Find where the given text appears and provide that cell's center as [X, Y] coordinate. 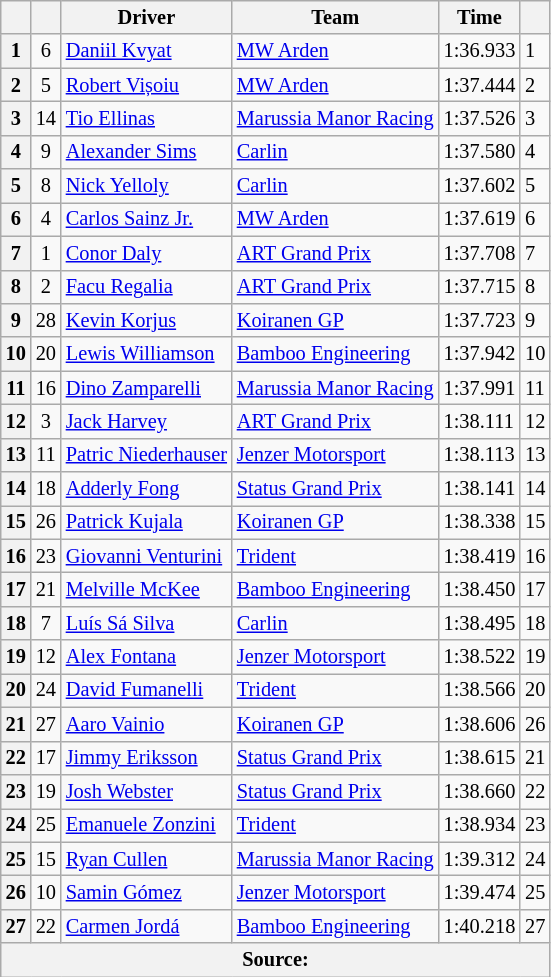
Luís Sá Silva [146, 623]
Source: [276, 960]
1:39.312 [480, 859]
1:37.444 [480, 85]
Tio Ellinas [146, 118]
1:39.474 [480, 892]
1:38.419 [480, 556]
1:37.602 [480, 186]
Aaro Vainio [146, 724]
Emanuele Zonzini [146, 825]
Nick Yelloly [146, 186]
Lewis Williamson [146, 354]
1:37.708 [480, 253]
1:37.942 [480, 354]
Patrick Kujala [146, 522]
1:38.566 [480, 690]
Driver [146, 17]
Conor Daly [146, 253]
1:38.606 [480, 724]
28 [46, 320]
1:38.450 [480, 589]
1:38.934 [480, 825]
Jimmy Eriksson [146, 758]
Robert Vișoiu [146, 85]
1:38.660 [480, 791]
1:37.715 [480, 287]
1:37.580 [480, 152]
1:37.723 [480, 320]
1:38.113 [480, 455]
Carmen Jordá [146, 926]
1:38.111 [480, 421]
Jack Harvey [146, 421]
1:36.933 [480, 51]
Carlos Sainz Jr. [146, 219]
Time [480, 17]
1:37.991 [480, 388]
Dino Zamparelli [146, 388]
Facu Regalia [146, 287]
1:38.522 [480, 657]
Giovanni Venturini [146, 556]
Josh Webster [146, 791]
Patric Niederhauser [146, 455]
Daniil Kvyat [146, 51]
1:38.495 [480, 623]
1:38.141 [480, 489]
Alexander Sims [146, 152]
David Fumanelli [146, 690]
1:40.218 [480, 926]
Alex Fontana [146, 657]
Melville McKee [146, 589]
Kevin Korjus [146, 320]
1:38.615 [480, 758]
1:37.526 [480, 118]
Adderly Fong [146, 489]
1:38.338 [480, 522]
1:37.619 [480, 219]
Ryan Cullen [146, 859]
Team [336, 17]
Samin Gómez [146, 892]
